Extract the [X, Y] coordinate from the center of the cell holding the provided text.  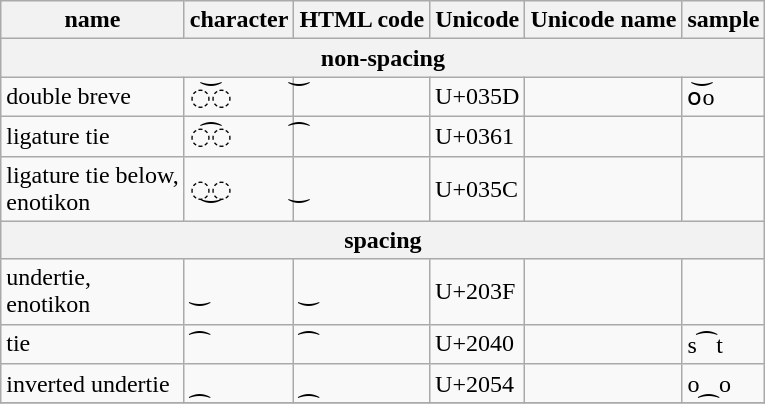
U+203F [478, 292]
sample [724, 20]
͝ [362, 97]
tie [92, 344]
s⁀t [724, 344]
spacing [383, 240]
o͝o [724, 97]
◌͝◌ [239, 97]
U+2054 [478, 384]
o⁔o [724, 384]
͜ [362, 188]
undertie, enotikon [92, 292]
non-spacing [383, 58]
U+0361 [478, 136]
HTML code [362, 20]
◌͜◌ [239, 188]
ligature tie below, enotikon [92, 188]
U+035D [478, 97]
double breve [92, 97]
ligature tie [92, 136]
Unicode [478, 20]
͡ [362, 136]
Unicode name [604, 20]
inverted undertie [92, 384]
U+2040 [478, 344]
name [92, 20]
character [239, 20]
◌͡◌ [239, 136]
U+035C [478, 188]
